Identify which cell holds the provided text, then report its (X, Y) central coordinate. 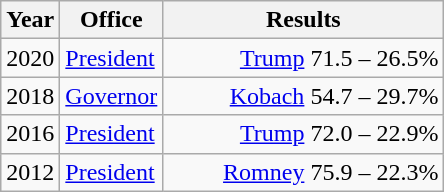
Results (304, 20)
2018 (30, 96)
2020 (30, 58)
Office (112, 20)
Year (30, 20)
2012 (30, 172)
Governor (112, 96)
Trump 71.5 – 26.5% (304, 58)
Romney 75.9 – 22.3% (304, 172)
Trump 72.0 – 22.9% (304, 134)
2016 (30, 134)
Kobach 54.7 – 29.7% (304, 96)
